Capture the cell that displays the provided text and extract its [X, Y] central coordinate. 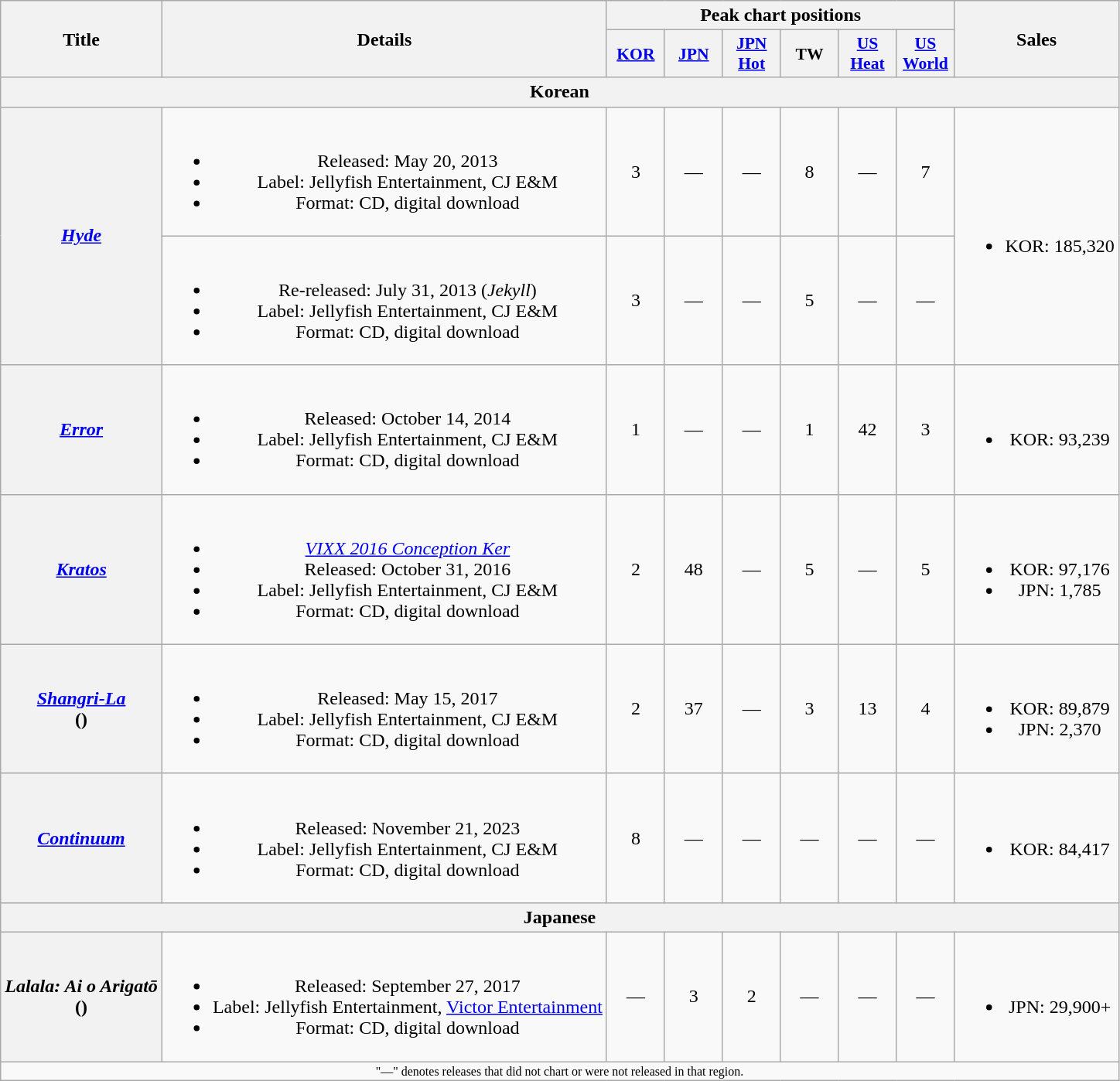
Continuum [82, 838]
Japanese [560, 917]
JPN: 29,900+ [1036, 996]
KOR: 185,320 [1036, 236]
48 [693, 569]
Sales [1036, 39]
Shangri-La() [82, 708]
Released: October 14, 2014Label: Jellyfish Entertainment, CJ E&MFormat: CD, digital download [384, 430]
USWorld [925, 54]
Released: May 20, 2013Label: Jellyfish Entertainment, CJ E&MFormat: CD, digital download [384, 172]
Peak chart positions [780, 15]
"—" denotes releases that did not chart or were not released in that region. [560, 1070]
Lalala: Ai o Arigatō() [82, 996]
Title [82, 39]
Re-released: July 31, 2013 (Jekyll)Label: Jellyfish Entertainment, CJ E&MFormat: CD, digital download [384, 300]
VIXX 2016 Conception KerReleased: October 31, 2016Label: Jellyfish Entertainment, CJ E&MFormat: CD, digital download [384, 569]
KOR: 84,417 [1036, 838]
7 [925, 172]
Released: November 21, 2023Label: Jellyfish Entertainment, CJ E&MFormat: CD, digital download [384, 838]
KOR: 93,239 [1036, 430]
Released: May 15, 2017Label: Jellyfish Entertainment, CJ E&MFormat: CD, digital download [384, 708]
Error [82, 430]
JPN [693, 54]
JPNHot [752, 54]
13 [868, 708]
37 [693, 708]
TW [809, 54]
Details [384, 39]
KOR [636, 54]
42 [868, 430]
KOR: 89,879JPN: 2,370 [1036, 708]
Kratos [82, 569]
Hyde [82, 236]
KOR: 97,176JPN: 1,785 [1036, 569]
4 [925, 708]
Korean [560, 92]
Released: September 27, 2017Label: Jellyfish Entertainment, Victor EntertainmentFormat: CD, digital download [384, 996]
USHeat [868, 54]
